Provide the (X, Y) coordinate of the cell's center where the given text is located.  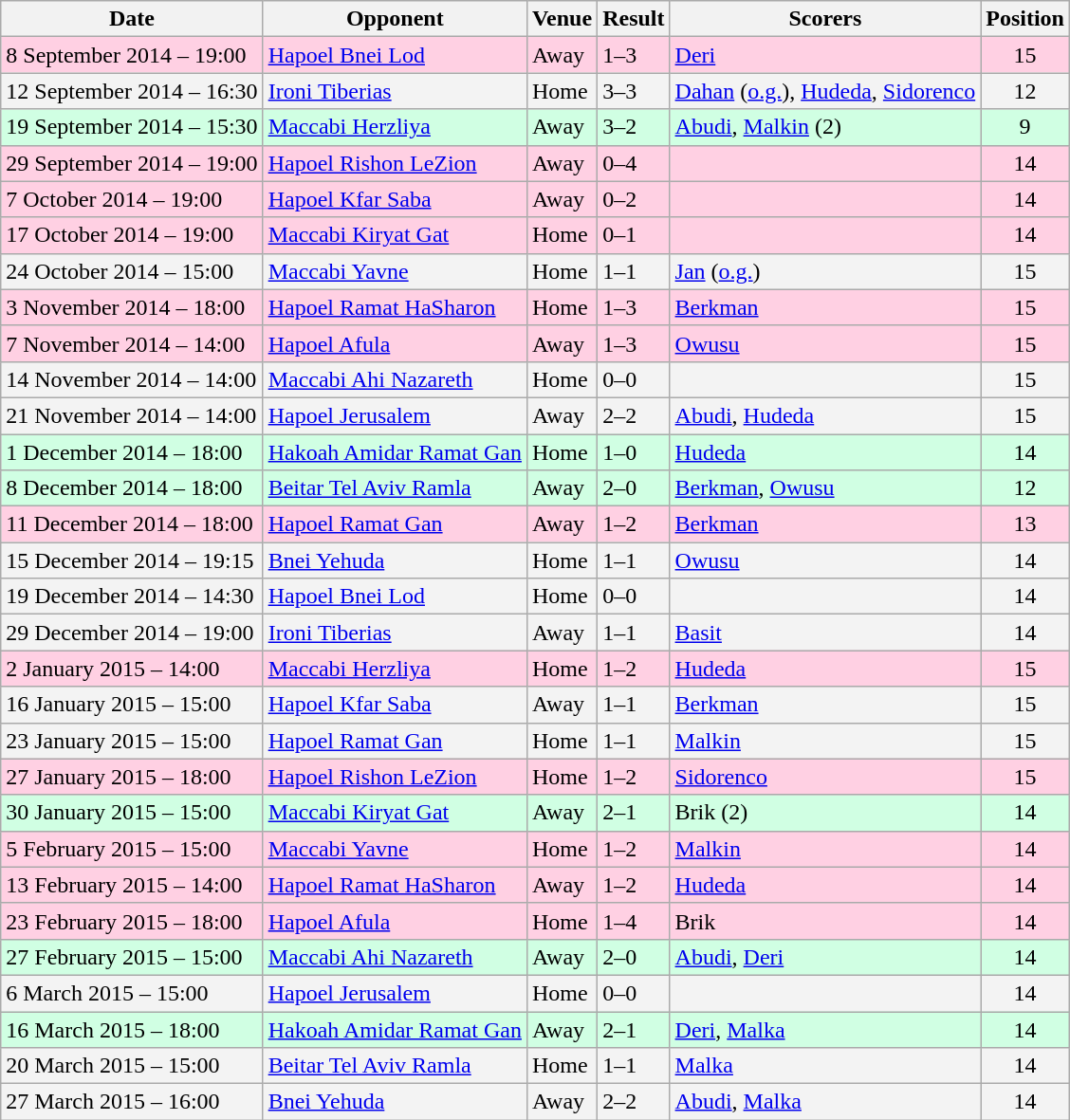
8 December 2014 – 18:00 (132, 488)
3–3 (634, 91)
9 (1025, 127)
Deri (825, 55)
Brik (825, 921)
Abudi, Deri (825, 957)
Malka (825, 1066)
Brik (2) (825, 813)
Dahan (o.g.), Hudeda, Sidorenco (825, 91)
29 September 2014 – 19:00 (132, 163)
1–4 (634, 921)
5 February 2015 – 15:00 (132, 849)
Venue (562, 19)
27 March 2015 – 16:00 (132, 1102)
7 November 2014 – 14:00 (132, 343)
15 December 2014 – 19:15 (132, 560)
14 November 2014 – 14:00 (132, 379)
0–4 (634, 163)
24 October 2014 – 15:00 (132, 271)
Jan (o.g.) (825, 271)
Berkman, Owusu (825, 488)
6 March 2015 – 15:00 (132, 993)
13 (1025, 524)
Basit (825, 633)
Abudi, Malka (825, 1102)
Result (634, 19)
16 March 2015 – 18:00 (132, 1029)
1 December 2014 – 18:00 (132, 452)
Opponent (395, 19)
16 January 2015 – 15:00 (132, 705)
2 January 2015 – 14:00 (132, 669)
19 December 2014 – 14:30 (132, 597)
Deri, Malka (825, 1029)
8 September 2014 – 19:00 (132, 55)
23 February 2015 – 18:00 (132, 921)
13 February 2015 – 14:00 (132, 885)
0–2 (634, 199)
12 September 2014 – 16:30 (132, 91)
Position (1025, 19)
29 December 2014 – 19:00 (132, 633)
30 January 2015 – 15:00 (132, 813)
11 December 2014 – 18:00 (132, 524)
7 October 2014 – 19:00 (132, 199)
1–0 (634, 452)
Date (132, 19)
27 January 2015 – 18:00 (132, 777)
17 October 2014 – 19:00 (132, 235)
Abudi, Malkin (2) (825, 127)
3–2 (634, 127)
23 January 2015 – 15:00 (132, 741)
19 September 2014 – 15:30 (132, 127)
3 November 2014 – 18:00 (132, 307)
Sidorenco (825, 777)
21 November 2014 – 14:00 (132, 415)
Abudi, Hudeda (825, 415)
20 March 2015 – 15:00 (132, 1066)
27 February 2015 – 15:00 (132, 957)
0–1 (634, 235)
Scorers (825, 19)
